Determine the (X, Y) coordinate at the center of the cell enclosing the given text.  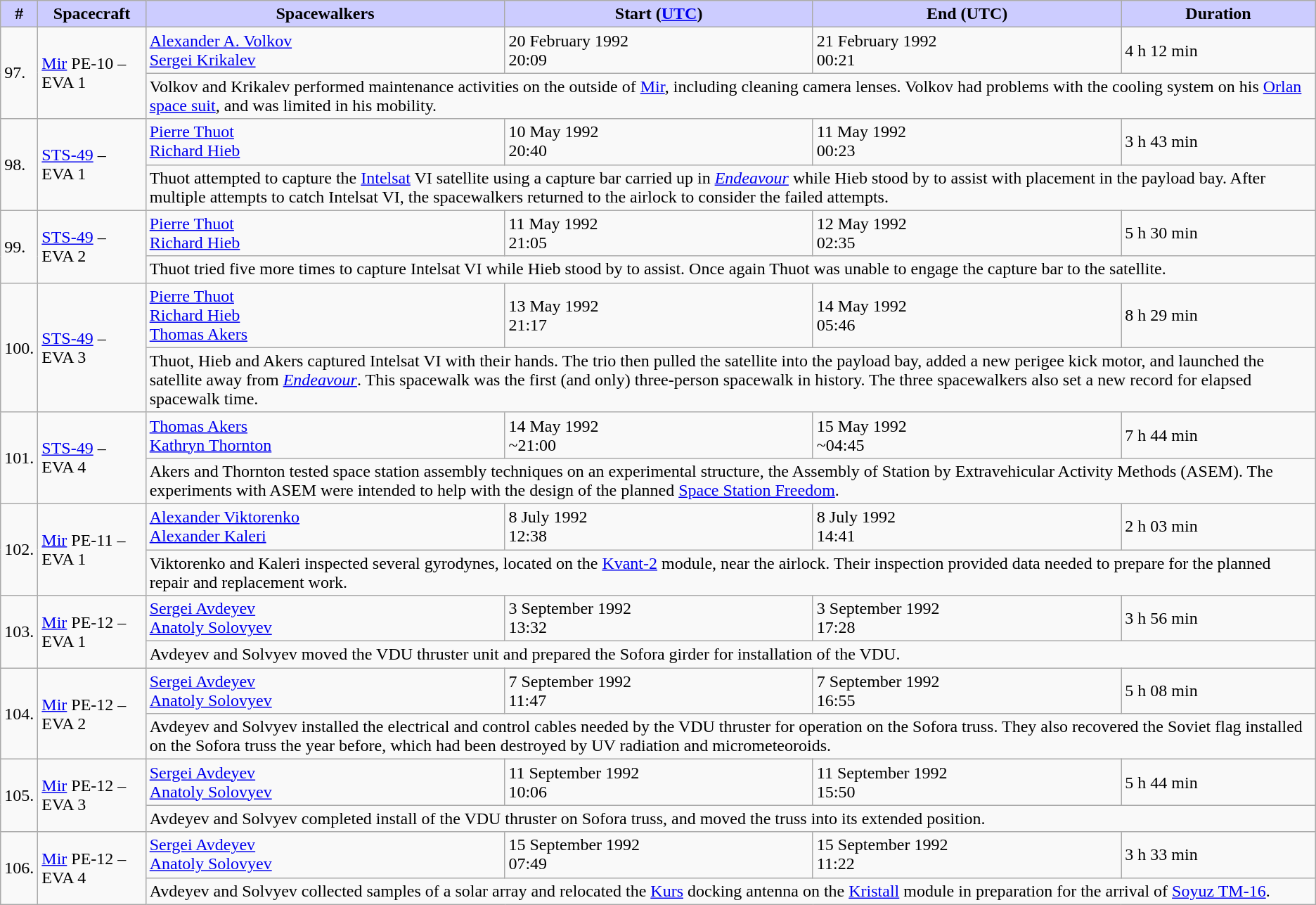
Mir PE-12 – EVA 4 (91, 868)
Avdeyev and Solvyev completed install of the VDU thruster on Sofora truss, and moved the truss into its extended position. (730, 819)
5 h 44 min (1218, 782)
105. (20, 796)
106. (20, 868)
2 h 03 min (1218, 526)
Mir PE-12 – EVA 1 (91, 631)
5 h 08 min (1218, 691)
8 July 199212:38 (659, 526)
3 September 199213:32 (659, 619)
15 September 199211:22 (967, 855)
97. (20, 73)
Alexander A. Volkov Sergei Krikalev (325, 51)
Mir PE-11 – EVA 1 (91, 549)
STS-49 – EVA 4 (91, 458)
99. (20, 246)
102. (20, 549)
13 May 199221:17 (659, 315)
5 h 30 min (1218, 233)
100. (20, 347)
Avdeyev and Solvyev moved the VDU thruster unit and prepared the Sofora girder for installation of the VDU. (730, 655)
Mir PE-12 – EVA 3 (91, 796)
Thomas Akers Kathryn Thornton (325, 435)
3 h 33 min (1218, 855)
20 February 199220:09 (659, 51)
14 May 1992~21:00 (659, 435)
8 July 199214:41 (967, 526)
98. (20, 165)
11 September 199210:06 (659, 782)
103. (20, 631)
15 May 1992~04:45 (967, 435)
Duration (1218, 14)
101. (20, 458)
10 May 199220:40 (659, 142)
Mir PE-10 – EVA 1 (91, 73)
# (20, 14)
Spacecraft (91, 14)
4 h 12 min (1218, 51)
11 September 199215:50 (967, 782)
STS-49 – EVA 1 (91, 165)
Mir PE-12 – EVA 2 (91, 714)
7 September 199216:55 (967, 691)
11 May 199200:23 (967, 142)
7 September 199211:47 (659, 691)
Alexander Viktorenko Alexander Kaleri (325, 526)
7 h 44 min (1218, 435)
12 May 199202:35 (967, 233)
STS-49 – EVA 2 (91, 246)
11 May 199221:05 (659, 233)
21 February 199200:21 (967, 51)
Spacewalkers (325, 14)
3 h 56 min (1218, 619)
End (UTC) (967, 14)
3 h 43 min (1218, 142)
Start (UTC) (659, 14)
3 September 199217:28 (967, 619)
Pierre Thuot Richard Hieb Thomas Akers (325, 315)
8 h 29 min (1218, 315)
104. (20, 714)
STS-49 – EVA 3 (91, 347)
15 September 199207:49 (659, 855)
14 May 199205:46 (967, 315)
